Find where the given text appears and provide that cell's center as (x, y) coordinate. 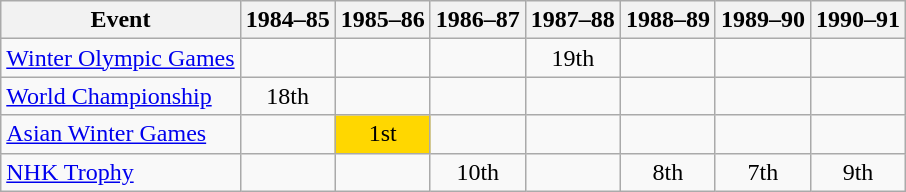
1986–87 (478, 20)
9th (858, 172)
7th (762, 172)
NHK Trophy (120, 172)
World Championship (120, 96)
Event (120, 20)
1988–89 (668, 20)
8th (668, 172)
1990–91 (858, 20)
1989–90 (762, 20)
19th (572, 58)
10th (478, 172)
1984–85 (288, 20)
1987–88 (572, 20)
Winter Olympic Games (120, 58)
Asian Winter Games (120, 134)
1st (382, 134)
1985–86 (382, 20)
18th (288, 96)
